Search for the cell housing the specified text and yield its (x, y) center coordinate. 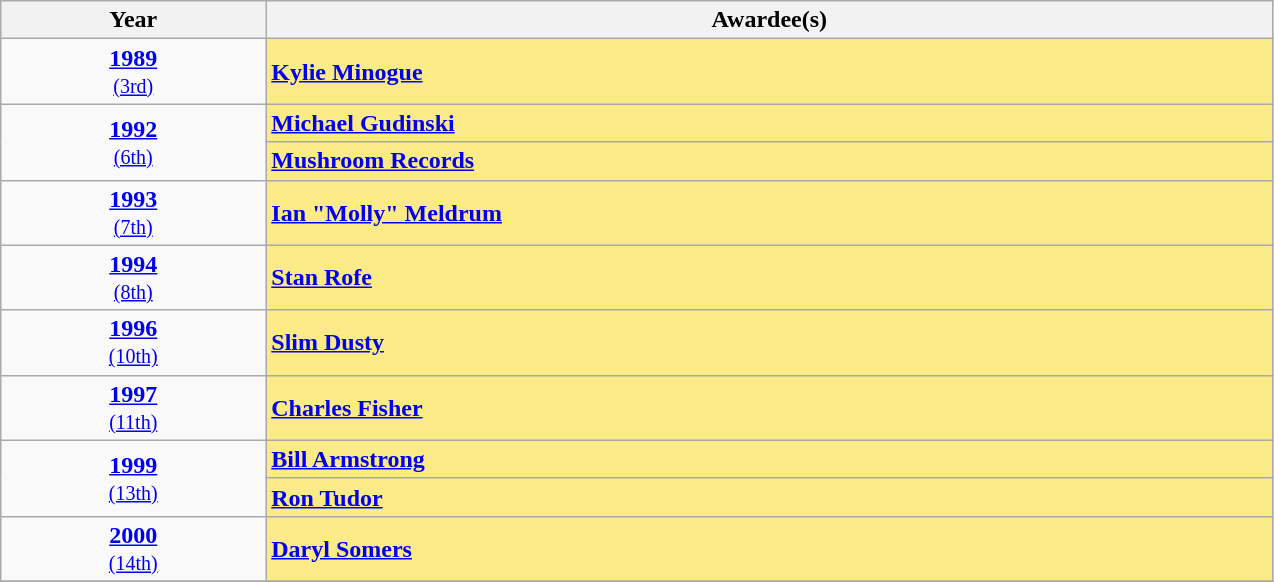
Daryl Somers (770, 548)
Slim Dusty (770, 342)
1989(3rd) (134, 72)
Year (134, 20)
Mushroom Records (770, 161)
1993(7th) (134, 212)
Stan Rofe (770, 278)
Ian "Molly" Meldrum (770, 212)
1994(8th) (134, 278)
2000(14th) (134, 548)
Ron Tudor (770, 497)
Bill Armstrong (770, 459)
1997(11th) (134, 408)
Michael Gudinski (770, 123)
Awardee(s) (770, 20)
Kylie Minogue (770, 72)
1992(6th) (134, 142)
1999(13th) (134, 478)
1996(10th) (134, 342)
Charles Fisher (770, 408)
